From the cell containing the given text, extract its center point as [x, y] coordinate. 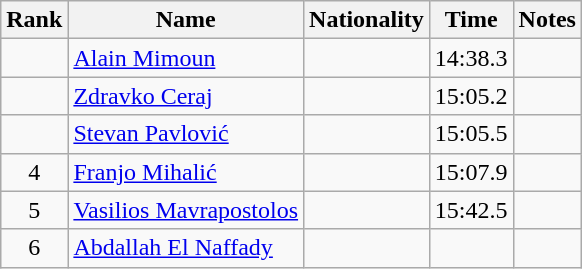
6 [34, 248]
Name [186, 20]
Zdravko Ceraj [186, 96]
Notes [547, 20]
Nationality [367, 20]
15:05.5 [471, 134]
15:42.5 [471, 210]
Franjo Mihalić [186, 172]
15:05.2 [471, 96]
4 [34, 172]
Abdallah El Naffady [186, 248]
5 [34, 210]
Stevan Pavlović [186, 134]
15:07.9 [471, 172]
Time [471, 20]
Alain Mimoun [186, 58]
14:38.3 [471, 58]
Rank [34, 20]
Vasilios Mavrapostolos [186, 210]
